Identify which cell holds the provided text, then report its (X, Y) central coordinate. 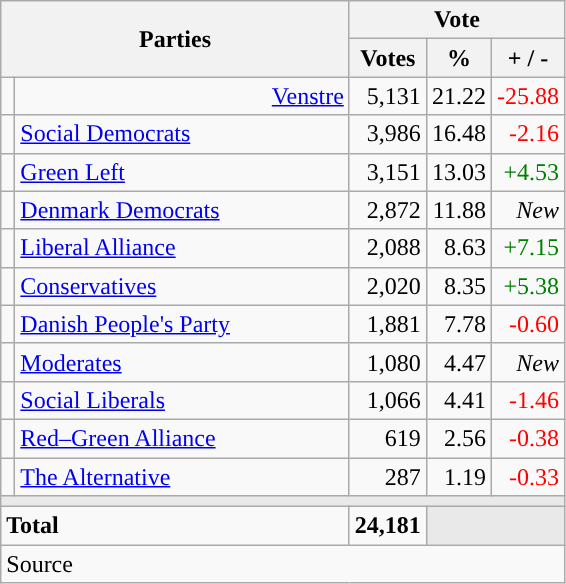
Venstre (182, 96)
3,151 (388, 172)
1.19 (458, 477)
1,080 (388, 362)
-2.16 (528, 134)
4.41 (458, 400)
+5.38 (528, 286)
619 (388, 438)
8.63 (458, 248)
-0.38 (528, 438)
8.35 (458, 286)
Social Democrats (182, 134)
1,066 (388, 400)
24,181 (388, 526)
3,986 (388, 134)
-25.88 (528, 96)
21.22 (458, 96)
Total (176, 526)
-0.60 (528, 324)
Vote (456, 20)
+7.15 (528, 248)
The Alternative (182, 477)
287 (388, 477)
2.56 (458, 438)
1,881 (388, 324)
Social Liberals (182, 400)
2,088 (388, 248)
7.78 (458, 324)
Red–Green Alliance (182, 438)
+4.53 (528, 172)
4.47 (458, 362)
-0.33 (528, 477)
2,020 (388, 286)
16.48 (458, 134)
11.88 (458, 210)
% (458, 58)
Liberal Alliance (182, 248)
Denmark Democrats (182, 210)
Conservatives (182, 286)
Moderates (182, 362)
Votes (388, 58)
+ / - (528, 58)
13.03 (458, 172)
2,872 (388, 210)
Danish People's Party (182, 324)
Source (283, 564)
-1.46 (528, 400)
Parties (176, 39)
Green Left (182, 172)
5,131 (388, 96)
